Scan for the cell matching the given text and deliver its [x, y] coordinate at center. 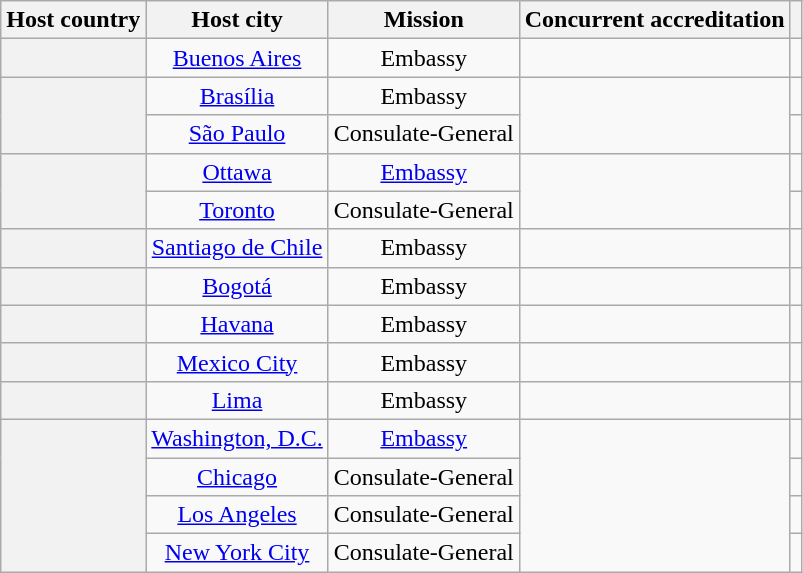
Ottawa [237, 172]
Brasília [237, 96]
Mexico City [237, 362]
Los Angeles [237, 515]
Toronto [237, 210]
Buenos Aires [237, 58]
Chicago [237, 477]
Lima [237, 400]
Washington, D.C. [237, 438]
Havana [237, 324]
Host country [74, 20]
Santiago de Chile [237, 248]
Concurrent accreditation [654, 20]
Bogotá [237, 286]
Mission [424, 20]
São Paulo [237, 134]
Host city [237, 20]
New York City [237, 553]
